From the cell containing the given text, extract its center point as (x, y) coordinate. 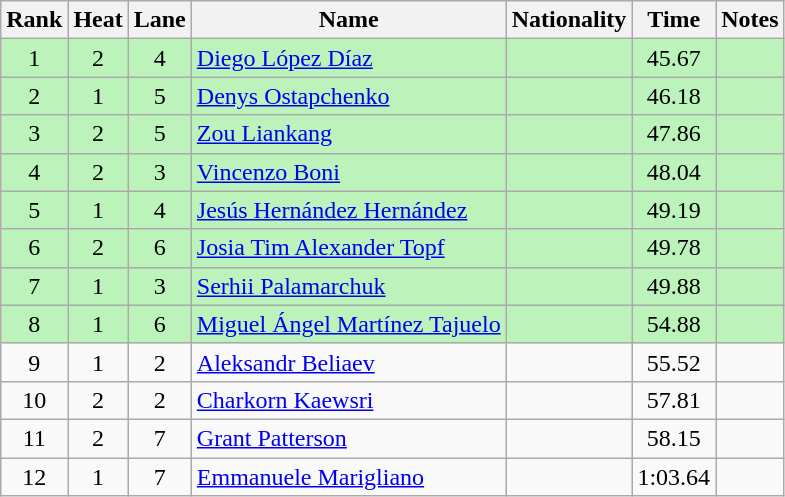
57.81 (674, 400)
12 (34, 477)
Time (674, 20)
Charkorn Kaewsri (348, 400)
48.04 (674, 172)
Josia Tim Alexander Topf (348, 248)
Grant Patterson (348, 438)
46.18 (674, 96)
Notes (750, 20)
54.88 (674, 324)
9 (34, 362)
58.15 (674, 438)
49.19 (674, 210)
47.86 (674, 134)
1:03.64 (674, 477)
Aleksandr Beliaev (348, 362)
55.52 (674, 362)
Vincenzo Boni (348, 172)
Zou Liankang (348, 134)
Name (348, 20)
10 (34, 400)
Serhii Palamarchuk (348, 286)
45.67 (674, 58)
49.78 (674, 248)
Lane (160, 20)
Diego López Díaz (348, 58)
49.88 (674, 286)
Rank (34, 20)
Nationality (569, 20)
8 (34, 324)
Denys Ostapchenko (348, 96)
Jesús Hernández Hernández (348, 210)
11 (34, 438)
Emmanuele Marigliano (348, 477)
Heat (98, 20)
Miguel Ángel Martínez Tajuelo (348, 324)
